Capture the cell that displays the provided text and extract its [x, y] central coordinate. 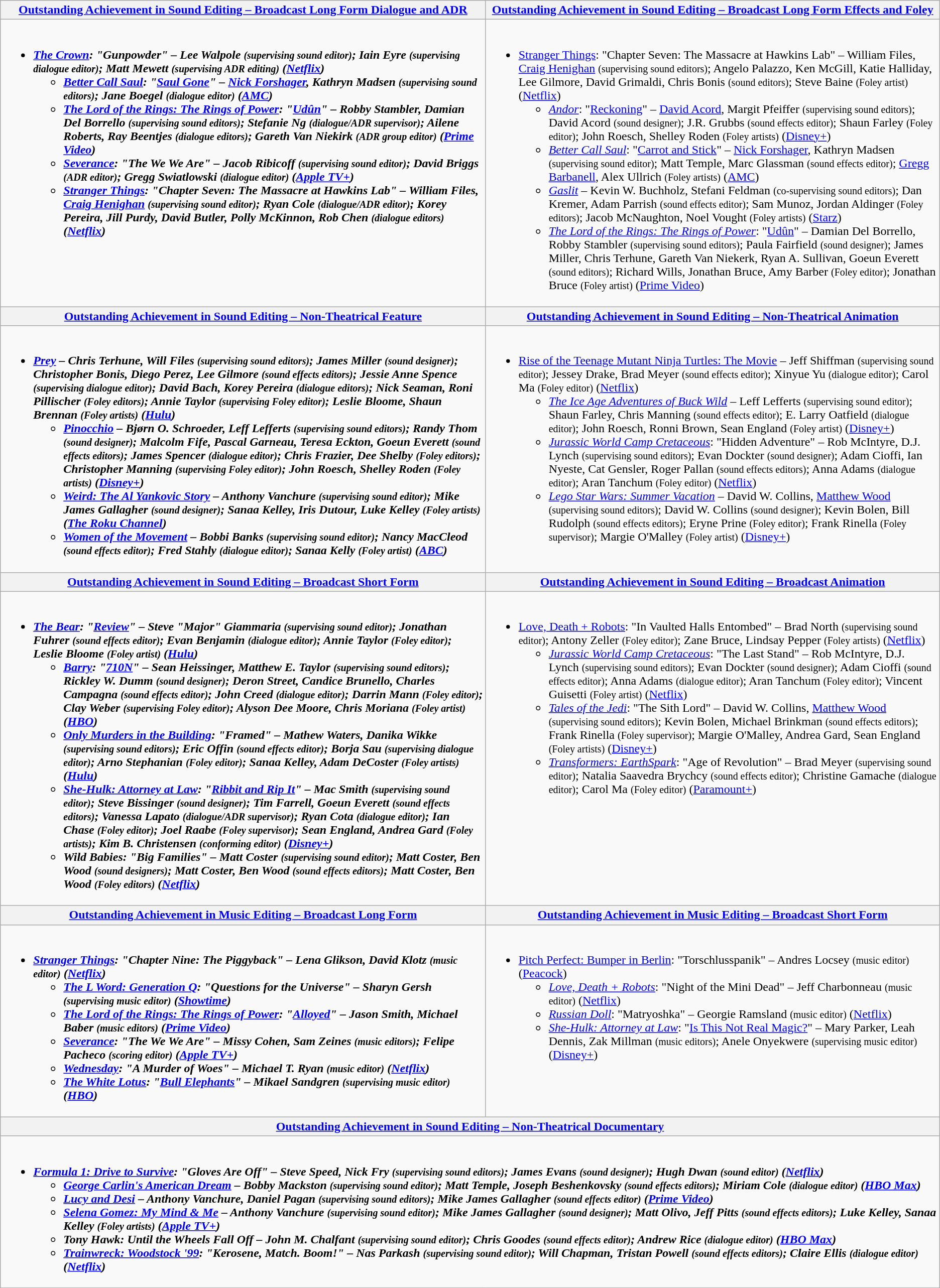
Outstanding Achievement in Music Editing – Broadcast Short Form [713, 915]
Outstanding Achievement in Sound Editing – Broadcast Animation [713, 582]
Outstanding Achievement in Sound Editing – Broadcast Long Form Dialogue and ADR [243, 10]
Outstanding Achievement in Sound Editing – Broadcast Long Form Effects and Foley [713, 10]
Outstanding Achievement in Music Editing – Broadcast Long Form [243, 915]
Outstanding Achievement in Sound Editing – Non-Theatrical Animation [713, 316]
Outstanding Achievement in Sound Editing – Non-Theatrical Feature [243, 316]
Outstanding Achievement in Sound Editing – Non-Theatrical Documentary [470, 1126]
Outstanding Achievement in Sound Editing – Broadcast Short Form [243, 582]
